Find where the given text appears and provide that cell's center as (x, y) coordinate. 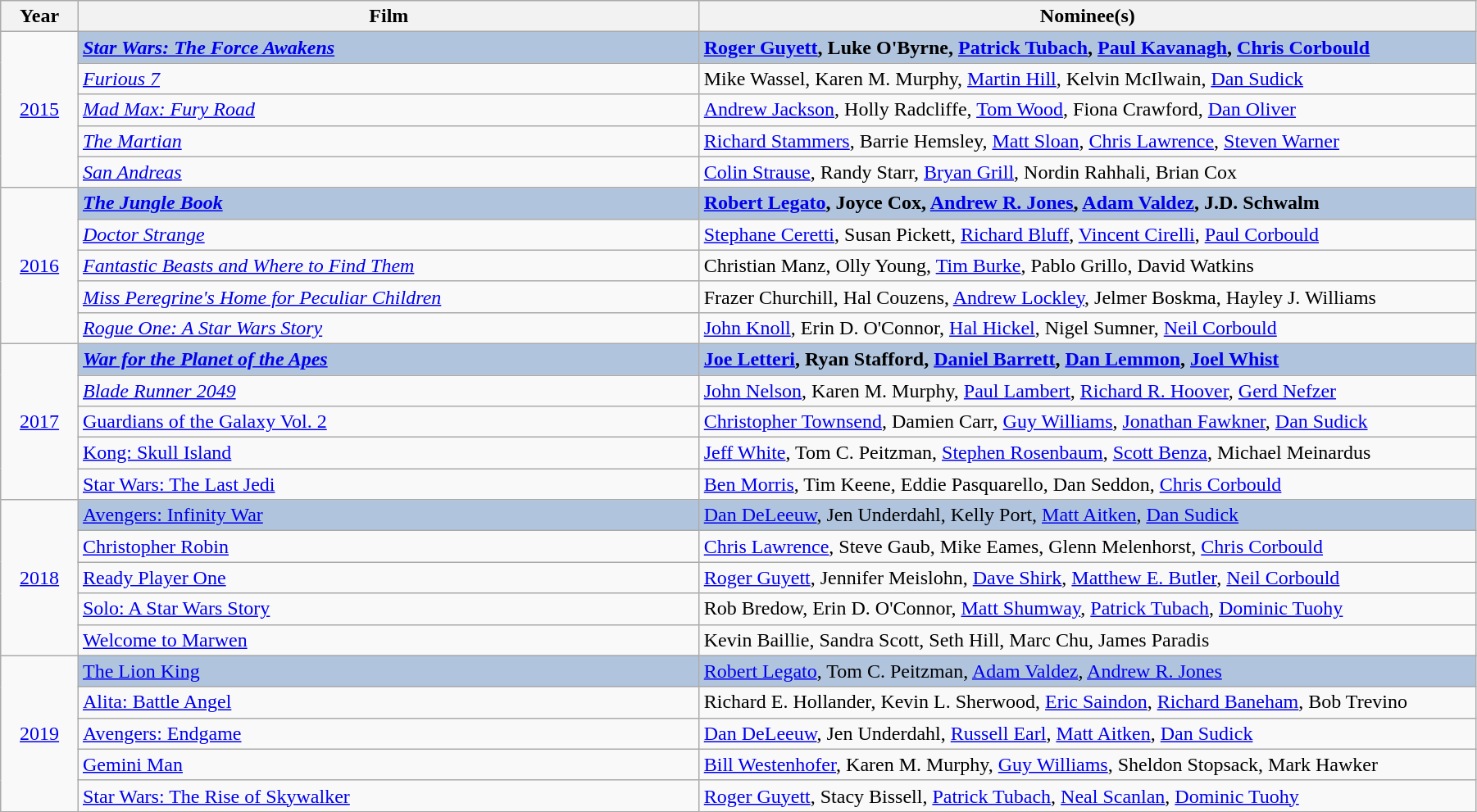
Mike Wassel, Karen M. Murphy, Martin Hill, Kelvin McIlwain, Dan Sudick (1087, 79)
Star Wars: The Last Jedi (389, 484)
Dan DeLeeuw, Jen Underdahl, Russell Earl, Matt Aitken, Dan Sudick (1087, 733)
Mad Max: Fury Road (389, 110)
Star Wars: The Rise of Skywalker (389, 796)
Year (39, 16)
Kong: Skull Island (389, 453)
Alita: Battle Angel (389, 702)
Solo: A Star Wars Story (389, 609)
Chris Lawrence, Steve Gaub, Mike Eames, Glenn Melenhorst, Chris Corbould (1087, 547)
Stephane Ceretti, Susan Pickett, Richard Bluff, Vincent Cirelli, Paul Corbould (1087, 234)
Avengers: Infinity War (389, 515)
Kevin Baillie, Sandra Scott, Seth Hill, Marc Chu, James Paradis (1087, 640)
Rogue One: A Star Wars Story (389, 328)
Jeff White, Tom C. Peitzman, Stephen Rosenbaum, Scott Benza, Michael Meinardus (1087, 453)
Ben Morris, Tim Keene, Eddie Pasquarello, Dan Seddon, Chris Corbould (1087, 484)
Roger Guyett, Luke O'Byrne, Patrick Tubach, Paul Kavanagh, Chris Corbould (1087, 48)
Miss Peregrine's Home for Peculiar Children (389, 297)
John Knoll, Erin D. O'Connor, Hal Hickel, Nigel Sumner, Neil Corbould (1087, 328)
War for the Planet of the Apes (389, 359)
Frazer Churchill, Hal Couzens, Andrew Lockley, Jelmer Boskma, Hayley J. Williams (1087, 297)
Ready Player One (389, 578)
John Nelson, Karen M. Murphy, Paul Lambert, Richard R. Hoover, Gerd Nefzer (1087, 391)
The Jungle Book (389, 203)
Welcome to Marwen (389, 640)
Christian Manz, Olly Young, Tim Burke, Pablo Grillo, David Watkins (1087, 265)
Colin Strause, Randy Starr, Bryan Grill, Nordin Rahhali, Brian Cox (1087, 172)
Roger Guyett, Jennifer Meislohn, Dave Shirk, Matthew E. Butler, Neil Corbould (1087, 578)
Star Wars: The Force Awakens (389, 48)
2018 (39, 578)
Avengers: Endgame (389, 733)
2016 (39, 265)
Christopher Townsend, Damien Carr, Guy Williams, Jonathan Fawkner, Dan Sudick (1087, 422)
Richard E. Hollander, Kevin L. Sherwood, Eric Saindon, Richard Baneham, Bob Trevino (1087, 702)
Film (389, 16)
2019 (39, 733)
Furious 7 (389, 79)
Dan DeLeeuw, Jen Underdahl, Kelly Port, Matt Aitken, Dan Sudick (1087, 515)
San Andreas (389, 172)
Guardians of the Galaxy Vol. 2 (389, 422)
Andrew Jackson, Holly Radcliffe, Tom Wood, Fiona Crawford, Dan Oliver (1087, 110)
2015 (39, 110)
Robert Legato, Joyce Cox, Andrew R. Jones, Adam Valdez, J.D. Schwalm (1087, 203)
Gemini Man (389, 764)
2017 (39, 421)
Robert Legato, Tom C. Peitzman, Adam Valdez, Andrew R. Jones (1087, 671)
The Lion King (389, 671)
Bill Westenhofer, Karen M. Murphy, Guy Williams, Sheldon Stopsack, Mark Hawker (1087, 764)
Blade Runner 2049 (389, 391)
Christopher Robin (389, 547)
Rob Bredow, Erin D. O'Connor, Matt Shumway, Patrick Tubach, Dominic Tuohy (1087, 609)
Nominee(s) (1087, 16)
Doctor Strange (389, 234)
Richard Stammers, Barrie Hemsley, Matt Sloan, Chris Lawrence, Steven Warner (1087, 141)
Fantastic Beasts and Where to Find Them (389, 265)
The Martian (389, 141)
Roger Guyett, Stacy Bissell, Patrick Tubach, Neal Scanlan, Dominic Tuohy (1087, 796)
Joe Letteri, Ryan Stafford, Daniel Barrett, Dan Lemmon, Joel Whist (1087, 359)
